Scan for the cell matching the given text and deliver its (x, y) coordinate at center. 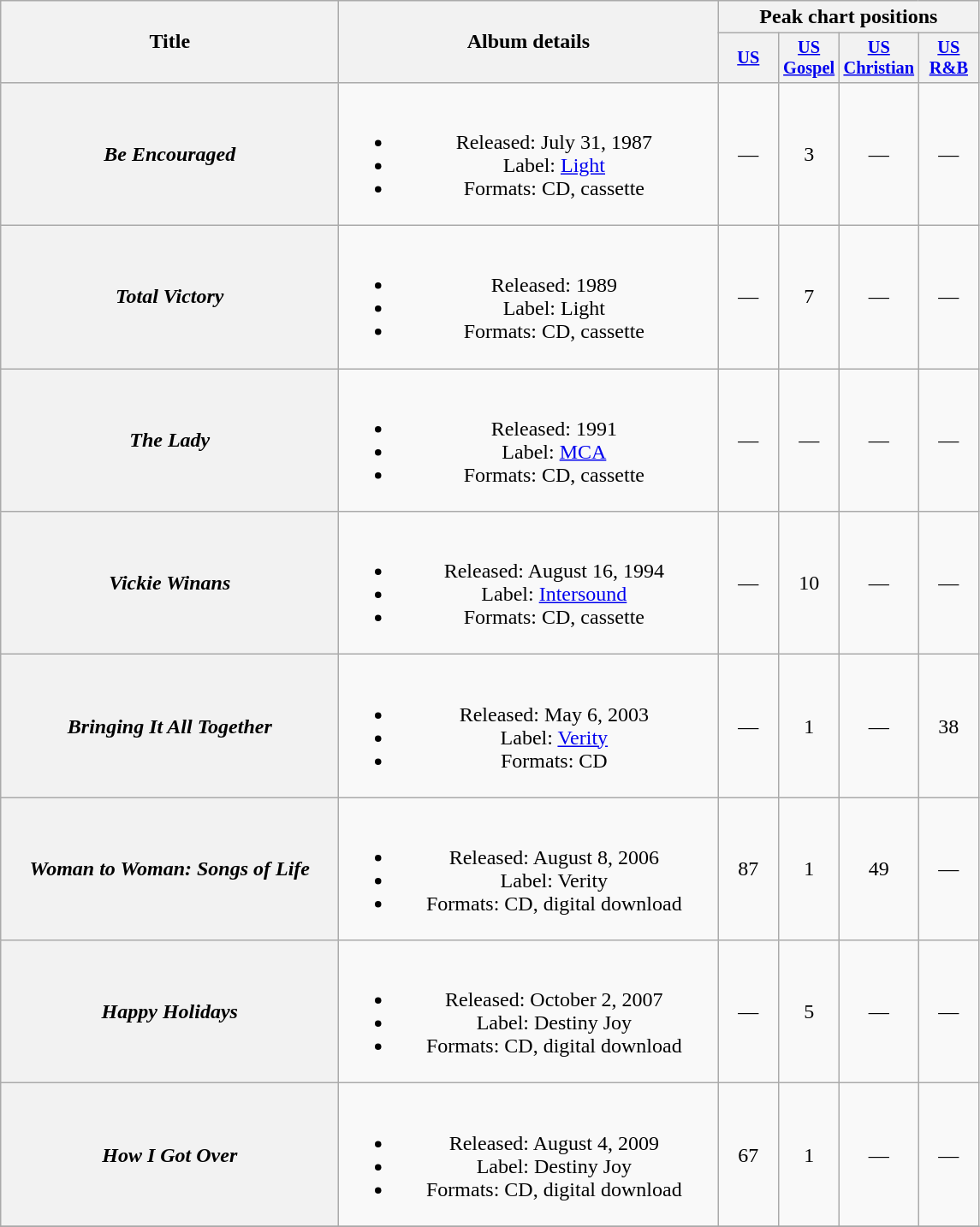
10 (810, 584)
The Lady (169, 440)
US (748, 58)
How I Got Over (169, 1155)
38 (948, 726)
Bringing It All Together (169, 726)
Woman to Woman: Songs of Life (169, 869)
Released: May 6, 2003Label: VerityFormats: CD (529, 726)
5 (810, 1011)
Released: October 2, 2007Label: Destiny JoyFormats: CD, digital download (529, 1011)
Total Victory (169, 298)
Album details (529, 42)
3 (810, 154)
49 (879, 869)
USChristian (879, 58)
Happy Holidays (169, 1011)
Released: 1989Label: LightFormats: CD, cassette (529, 298)
67 (748, 1155)
Vickie Winans (169, 584)
87 (748, 869)
7 (810, 298)
Released: July 31, 1987Label: LightFormats: CD, cassette (529, 154)
Title (169, 42)
Released: 1991Label: MCAFormats: CD, cassette (529, 440)
Released: August 16, 1994Label: IntersoundFormats: CD, cassette (529, 584)
Released: August 8, 2006Label: VerityFormats: CD, digital download (529, 869)
Released: August 4, 2009Label: Destiny JoyFormats: CD, digital download (529, 1155)
USR&B (948, 58)
USGospel (810, 58)
Be Encouraged (169, 154)
Peak chart positions (849, 17)
